Determine the [x, y] coordinate at the center of the cell enclosing the given text.  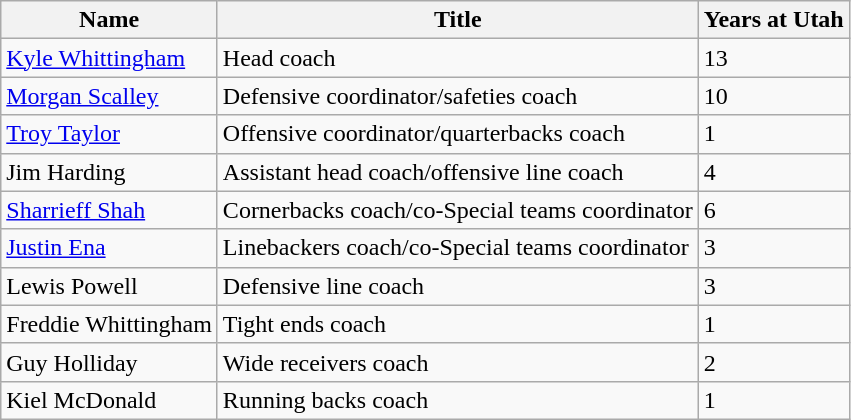
Tight ends coach [458, 324]
Assistant head coach/offensive line coach [458, 172]
Offensive coordinator/quarterbacks coach [458, 134]
6 [774, 210]
13 [774, 58]
Justin Ena [110, 248]
Name [110, 20]
Kiel McDonald [110, 400]
Lewis Powell [110, 286]
Linebackers coach/co-Special teams coordinator [458, 248]
Defensive line coach [458, 286]
2 [774, 362]
Guy Holliday [110, 362]
Freddie Whittingham [110, 324]
Defensive coordinator/safeties coach [458, 96]
Title [458, 20]
10 [774, 96]
Head coach [458, 58]
Kyle Whittingham [110, 58]
Troy Taylor [110, 134]
4 [774, 172]
Running backs coach [458, 400]
Jim Harding [110, 172]
Wide receivers coach [458, 362]
Years at Utah [774, 20]
Cornerbacks coach/co-Special teams coordinator [458, 210]
Morgan Scalley [110, 96]
Sharrieff Shah [110, 210]
